Pinpoint the cell where the given text exists, returning its (x, y) midpoint coordinate. 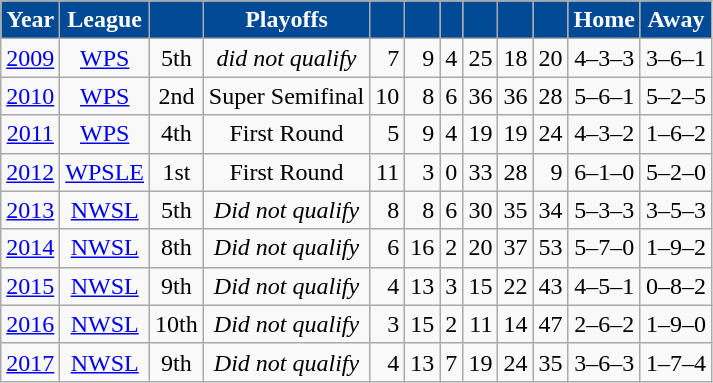
2013 (30, 210)
2011 (30, 134)
5–6–1 (604, 96)
3–5–3 (676, 210)
5–2–5 (676, 96)
25 (480, 58)
Year (30, 20)
2014 (30, 248)
Super Semifinal (286, 96)
2–6–2 (604, 324)
2010 (30, 96)
5 (388, 134)
4–3–3 (604, 58)
2015 (30, 286)
3–6–1 (676, 58)
Playoffs (286, 20)
47 (550, 324)
4–5–1 (604, 286)
0–8–2 (676, 286)
10 (388, 96)
1–9–0 (676, 324)
22 (516, 286)
53 (550, 248)
2nd (177, 96)
3–6–3 (604, 362)
30 (480, 210)
4th (177, 134)
10th (177, 324)
6–1–0 (604, 172)
8th (177, 248)
5–2–0 (676, 172)
33 (480, 172)
1–6–2 (676, 134)
18 (516, 58)
2012 (30, 172)
did not qualify (286, 58)
43 (550, 286)
37 (516, 248)
League (105, 20)
5–3–3 (604, 210)
2016 (30, 324)
2009 (30, 58)
Home (604, 20)
0 (452, 172)
4–3–2 (604, 134)
14 (516, 324)
1st (177, 172)
1–9–2 (676, 248)
1–7–4 (676, 362)
2017 (30, 362)
WPSLE (105, 172)
5–7–0 (604, 248)
16 (422, 248)
34 (550, 210)
Away (676, 20)
